Identify which cell holds the provided text, then report its (x, y) central coordinate. 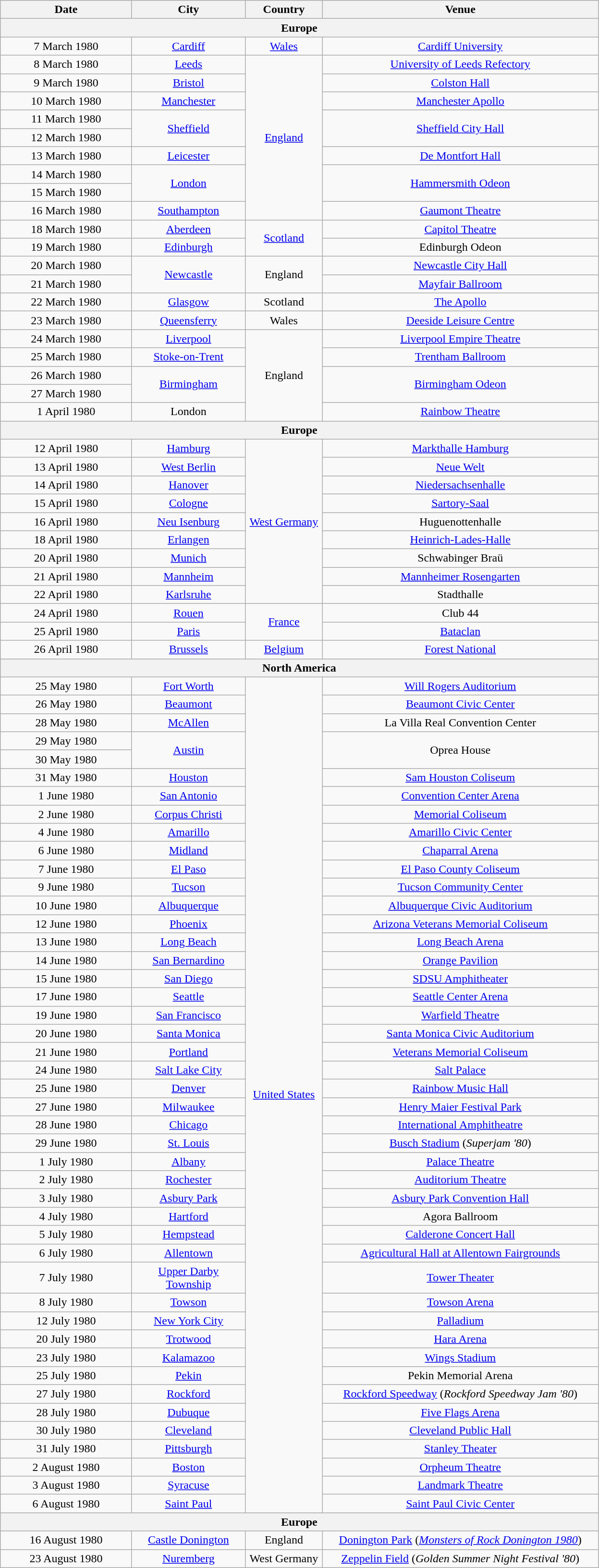
Salt Palace (460, 1070)
23 July 1980 (66, 1357)
10 June 1980 (66, 906)
West Berlin (188, 466)
Stoke-on-Trent (188, 357)
Busch Stadium (Superjam '80) (460, 1143)
Belgium (283, 649)
International Amphitheatre (460, 1125)
Paris (188, 631)
1 April 1980 (66, 412)
9 June 1980 (66, 887)
6 July 1980 (66, 1253)
18 April 1980 (66, 540)
26 April 1980 (66, 649)
Midland (188, 851)
Cleveland Public Hall (460, 1431)
Castle Donington (188, 1540)
11 March 1980 (66, 119)
Sheffield City Hall (460, 128)
Mannheimer Rosengarten (460, 576)
Forest National (460, 649)
Cardiff (188, 46)
Edinburgh (188, 247)
Erlangen (188, 540)
Amarillo Civic Center (460, 833)
San Antonio (188, 796)
Neu Isenburg (188, 521)
Cleveland (188, 1431)
Boston (188, 1467)
2 August 1980 (66, 1467)
2 June 1980 (66, 814)
Seattle (188, 997)
Cologne (188, 503)
Rockford Speedway (Rockford Speedway Jam '80) (460, 1394)
Neue Welt (460, 466)
Birmingham Odeon (460, 384)
Palladium (460, 1321)
22 March 1980 (66, 302)
Fort Worth (188, 686)
Pittsburgh (188, 1449)
Milwaukee (188, 1106)
Albuquerque (188, 906)
North America (299, 668)
1 June 1980 (66, 796)
Mannheim (188, 576)
20 July 1980 (66, 1339)
26 May 1980 (66, 704)
Chaparral Arena (460, 851)
Hamburg (188, 448)
Portland (188, 1052)
Saint Paul (188, 1504)
30 July 1980 (66, 1431)
Karlsruhe (188, 595)
Kalamazoo (188, 1357)
13 June 1980 (66, 942)
Bristol (188, 83)
Deeside Leisure Centre (460, 320)
Towson (188, 1302)
12 April 1980 (66, 448)
Calderone Concert Hall (460, 1235)
Trotwood (188, 1339)
De Montfort Hall (460, 156)
12 June 1980 (66, 924)
Sheffield (188, 128)
Asbury Park Convention Hall (460, 1198)
Pekin Memorial Arena (460, 1375)
25 June 1980 (66, 1088)
The Apollo (460, 302)
La Villa Real Convention Center (460, 723)
26 March 1980 (66, 375)
St. Louis (188, 1143)
Trentham Ballroom (460, 357)
Huguenottenhalle (460, 521)
Tucson Community Center (460, 887)
Denver (188, 1088)
Asbury Park (188, 1198)
Hara Arena (460, 1339)
Rochester (188, 1180)
28 July 1980 (66, 1412)
Aberdeen (188, 229)
20 June 1980 (66, 1033)
16 April 1980 (66, 521)
Stanley Theater (460, 1449)
25 March 1980 (66, 357)
Leicester (188, 156)
Santa Monica Civic Auditorium (460, 1033)
Agora Ballroom (460, 1216)
15 June 1980 (66, 979)
Manchester (188, 101)
San Diego (188, 979)
8 March 1980 (66, 64)
Beaumont (188, 704)
Allentown (188, 1253)
14 April 1980 (66, 485)
El Paso (188, 869)
SDSU Amphitheater (460, 979)
Schwabinger Braü (460, 558)
El Paso County Coliseum (460, 869)
McAllen (188, 723)
24 April 1980 (66, 613)
San Bernardino (188, 960)
France (283, 622)
3 July 1980 (66, 1198)
Venue (460, 10)
15 March 1980 (66, 192)
23 August 1980 (66, 1558)
19 March 1980 (66, 247)
Sartory-Saal (460, 503)
Hammersmith Odeon (460, 183)
Amarillo (188, 833)
Markthalle Hamburg (460, 448)
15 April 1980 (66, 503)
Zeppelin Field (Golden Summer Night Festival '80) (460, 1558)
Liverpool Empire Theatre (460, 339)
Long Beach Arena (460, 942)
Warfield Theatre (460, 1015)
Nuremberg (188, 1558)
Country (283, 10)
Towson Arena (460, 1302)
12 March 1980 (66, 137)
Arizona Veterans Memorial Coliseum (460, 924)
12 July 1980 (66, 1321)
Liverpool (188, 339)
New York City (188, 1321)
7 July 1980 (66, 1278)
Phoenix (188, 924)
28 June 1980 (66, 1125)
6 August 1980 (66, 1504)
29 May 1980 (66, 741)
Saint Paul Civic Center (460, 1504)
Date (66, 10)
2 July 1980 (66, 1180)
Auditorium Theatre (460, 1180)
24 June 1980 (66, 1070)
8 July 1980 (66, 1302)
Hartford (188, 1216)
Henry Maier Festival Park (460, 1106)
27 July 1980 (66, 1394)
20 April 1980 (66, 558)
Rainbow Music Hall (460, 1088)
Sam Houston Coliseum (460, 777)
Beaumont Civic Center (460, 704)
Five Flags Arena (460, 1412)
21 June 1980 (66, 1052)
Leeds (188, 64)
Tucson (188, 887)
Oprea House (460, 750)
Birmingham (188, 384)
Syracuse (188, 1485)
Santa Monica (188, 1033)
Niedersachsenhalle (460, 485)
Rainbow Theatre (460, 412)
14 March 1980 (66, 174)
13 March 1980 (66, 156)
6 June 1980 (66, 851)
16 August 1980 (66, 1540)
Dubuque (188, 1412)
28 May 1980 (66, 723)
Orange Pavilion (460, 960)
Heinrich-Lades-Halle (460, 540)
University of Leeds Refectory (460, 64)
20 March 1980 (66, 266)
23 March 1980 (66, 320)
Southampton (188, 210)
27 March 1980 (66, 393)
Corpus Christi (188, 814)
14 June 1980 (66, 960)
Mayfair Ballroom (460, 284)
31 July 1980 (66, 1449)
24 March 1980 (66, 339)
City (188, 10)
Gaumont Theatre (460, 210)
Will Rogers Auditorium (460, 686)
Houston (188, 777)
Manchester Apollo (460, 101)
Cardiff University (460, 46)
Tower Theater (460, 1278)
Convention Center Arena (460, 796)
Seattle Center Arena (460, 997)
16 March 1980 (66, 210)
Queensferry (188, 320)
25 July 1980 (66, 1375)
18 March 1980 (66, 229)
Newcastle City Hall (460, 266)
Upper Darby Township (188, 1278)
Long Beach (188, 942)
9 March 1980 (66, 83)
25 May 1980 (66, 686)
San Francisco (188, 1015)
Hanover (188, 485)
25 April 1980 (66, 631)
Austin (188, 750)
31 May 1980 (66, 777)
Colston Hall (460, 83)
Pekin (188, 1375)
30 May 1980 (66, 759)
Brussels (188, 649)
Landmark Theatre (460, 1485)
1 July 1980 (66, 1162)
10 March 1980 (66, 101)
4 July 1980 (66, 1216)
Donington Park (Monsters of Rock Donington 1980) (460, 1540)
27 June 1980 (66, 1106)
7 March 1980 (66, 46)
22 April 1980 (66, 595)
Bataclan (460, 631)
Rockford (188, 1394)
17 June 1980 (66, 997)
Rouen (188, 613)
Wings Stadium (460, 1357)
Munich (188, 558)
4 June 1980 (66, 833)
Stadthalle (460, 595)
21 April 1980 (66, 576)
5 July 1980 (66, 1235)
3 August 1980 (66, 1485)
Albany (188, 1162)
United States (283, 1095)
Memorial Coliseum (460, 814)
Capitol Theatre (460, 229)
Palace Theatre (460, 1162)
Chicago (188, 1125)
13 April 1980 (66, 466)
19 June 1980 (66, 1015)
Agricultural Hall at Allentown Fairgrounds (460, 1253)
Veterans Memorial Coliseum (460, 1052)
Club 44 (460, 613)
Newcastle (188, 275)
Orpheum Theatre (460, 1467)
21 March 1980 (66, 284)
29 June 1980 (66, 1143)
Albuquerque Civic Auditorium (460, 906)
Salt Lake City (188, 1070)
7 June 1980 (66, 869)
Glasgow (188, 302)
Hempstead (188, 1235)
Edinburgh Odeon (460, 247)
